Detect which cell encompasses the target text, then output its [x, y] center coordinate. 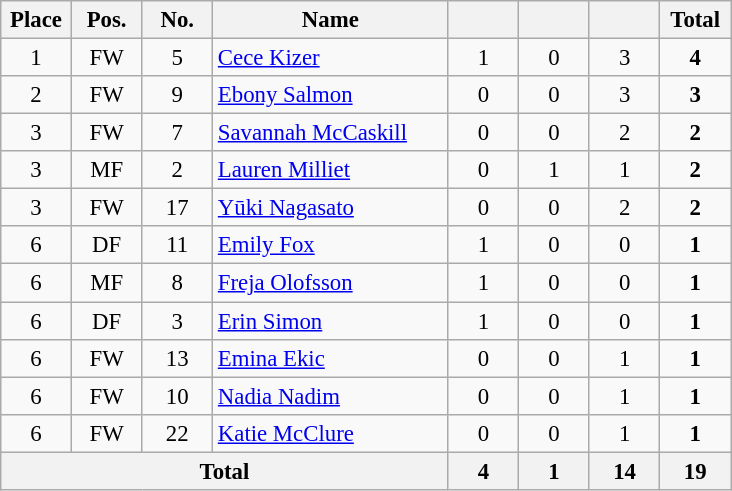
13 [178, 358]
7 [178, 133]
9 [178, 95]
Emily Fox [331, 245]
Ebony Salmon [331, 95]
Nadia Nadim [331, 396]
Yūki Nagasato [331, 208]
Erin Simon [331, 321]
14 [624, 471]
Name [331, 20]
8 [178, 283]
19 [696, 471]
11 [178, 245]
10 [178, 396]
17 [178, 208]
Cece Kizer [331, 58]
Place [36, 20]
5 [178, 58]
Savannah McCaskill [331, 133]
Emina Ekic [331, 358]
No. [178, 20]
Freja Olofsson [331, 283]
Katie McClure [331, 433]
Lauren Milliet [331, 170]
Pos. [106, 20]
22 [178, 433]
